Return (X, Y) of the center of cell containing provided text 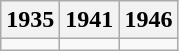
1941 (90, 20)
1935 (30, 20)
1946 (148, 20)
